From the cell containing the given text, extract its center point as (X, Y) coordinate. 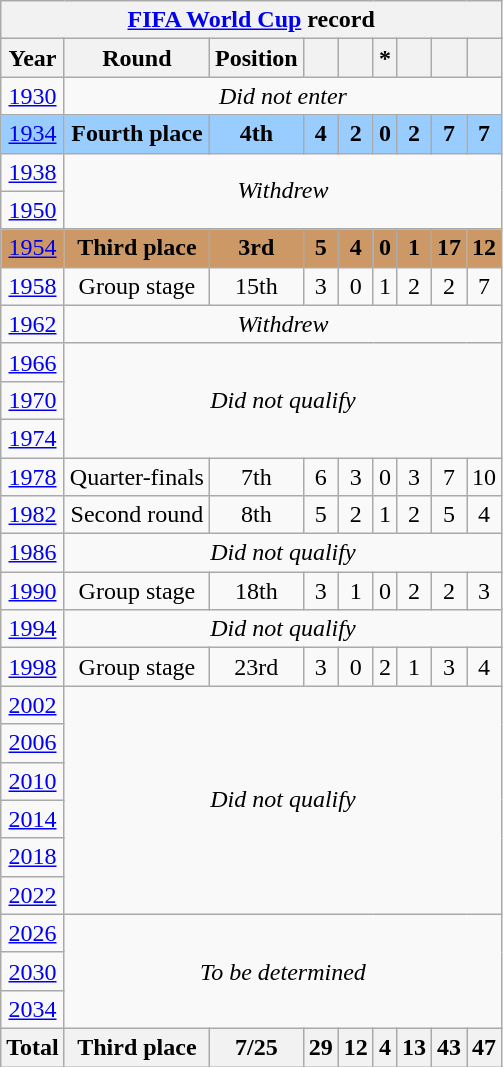
23rd (256, 667)
1966 (33, 362)
1962 (33, 324)
1974 (33, 438)
To be determined (282, 971)
15th (256, 286)
2002 (33, 705)
29 (320, 1047)
Second round (136, 515)
13 (414, 1047)
2010 (33, 781)
1982 (33, 515)
4th (256, 134)
2006 (33, 743)
1994 (33, 629)
* (384, 58)
17 (448, 248)
Position (256, 58)
8th (256, 515)
7th (256, 477)
FIFA World Cup record (252, 20)
Quarter-finals (136, 477)
3rd (256, 248)
1958 (33, 286)
7/25 (256, 1047)
43 (448, 1047)
6 (320, 477)
1938 (33, 172)
Round (136, 58)
1930 (33, 96)
2022 (33, 895)
1954 (33, 248)
1990 (33, 591)
2034 (33, 1009)
2014 (33, 819)
1934 (33, 134)
2026 (33, 933)
Total (33, 1047)
10 (484, 477)
Year (33, 58)
18th (256, 591)
1970 (33, 400)
1998 (33, 667)
1950 (33, 210)
Did not enter (282, 96)
47 (484, 1047)
2018 (33, 857)
1986 (33, 553)
2030 (33, 971)
Fourth place (136, 134)
1978 (33, 477)
